Extract the [x, y] coordinate from the center of the cell holding the provided text.  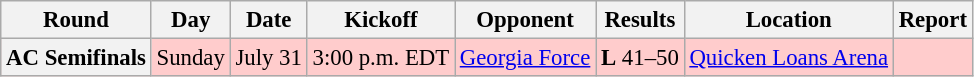
Location [788, 20]
Round [76, 20]
L 41–50 [640, 58]
Results [640, 20]
Opponent [524, 20]
Day [190, 20]
AC Semifinals [76, 58]
July 31 [268, 58]
Sunday [190, 58]
Quicken Loans Arena [788, 58]
Kickoff [380, 20]
3:00 p.m. EDT [380, 58]
Georgia Force [524, 58]
Date [268, 20]
Report [932, 20]
